Provide the (x, y) coordinate of the cell's center where the given text is located.  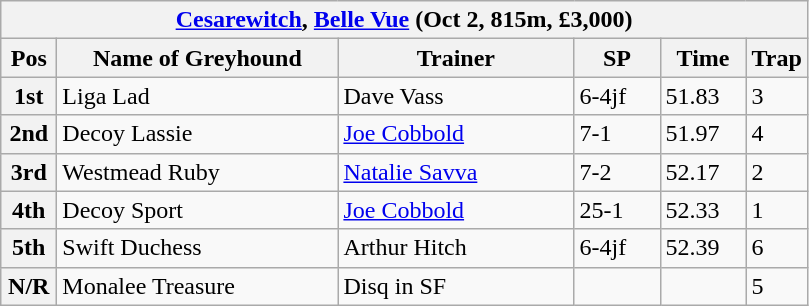
3 (776, 96)
6 (776, 248)
Cesarewitch, Belle Vue (Oct 2, 815m, £3,000) (404, 20)
Pos (29, 58)
52.33 (703, 210)
Arthur Hitch (456, 248)
3rd (29, 172)
4 (776, 134)
Westmead Ruby (198, 172)
51.83 (703, 96)
Swift Duchess (198, 248)
Monalee Treasure (198, 286)
1 (776, 210)
5 (776, 286)
Name of Greyhound (198, 58)
51.97 (703, 134)
Dave Vass (456, 96)
Disq in SF (456, 286)
Trainer (456, 58)
Liga Lad (198, 96)
2 (776, 172)
Time (703, 58)
Decoy Sport (198, 210)
Decoy Lassie (198, 134)
2nd (29, 134)
N/R (29, 286)
52.17 (703, 172)
7-1 (617, 134)
25-1 (617, 210)
4th (29, 210)
52.39 (703, 248)
Natalie Savva (456, 172)
Trap (776, 58)
SP (617, 58)
7-2 (617, 172)
1st (29, 96)
5th (29, 248)
